Provide the [x, y] coordinate of the cell's center where the given text is located.  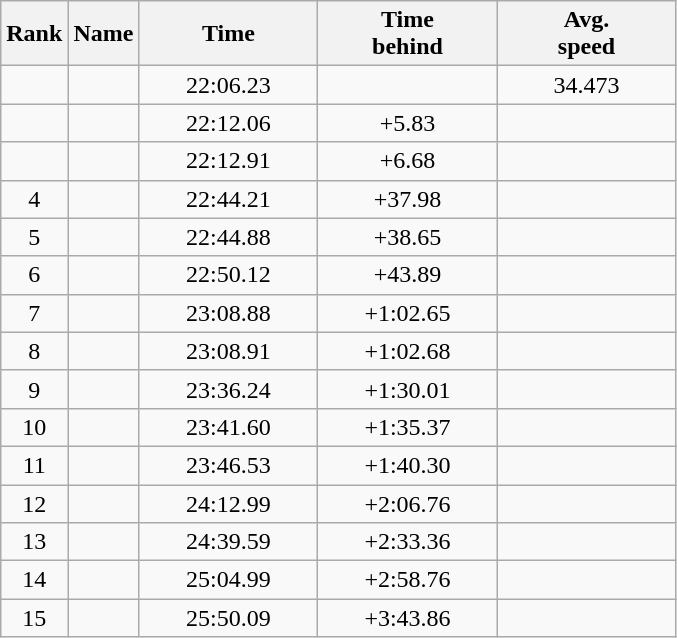
+1:35.37 [408, 427]
+2:06.76 [408, 503]
22:06.23 [228, 85]
15 [34, 618]
+43.89 [408, 275]
Avg.speed [586, 34]
24:12.99 [228, 503]
Name [104, 34]
Rank [34, 34]
+2:58.76 [408, 580]
+1:40.30 [408, 465]
25:04.99 [228, 580]
24:39.59 [228, 542]
+1:30.01 [408, 389]
6 [34, 275]
10 [34, 427]
22:44.21 [228, 199]
13 [34, 542]
22:12.06 [228, 123]
14 [34, 580]
+5.83 [408, 123]
+1:02.68 [408, 351]
+3:43.86 [408, 618]
23:41.60 [228, 427]
Timebehind [408, 34]
25:50.09 [228, 618]
9 [34, 389]
23:46.53 [228, 465]
22:44.88 [228, 237]
4 [34, 199]
+2:33.36 [408, 542]
8 [34, 351]
34.473 [586, 85]
23:08.88 [228, 313]
+37.98 [408, 199]
12 [34, 503]
23:08.91 [228, 351]
Time [228, 34]
22:50.12 [228, 275]
23:36.24 [228, 389]
11 [34, 465]
+1:02.65 [408, 313]
22:12.91 [228, 161]
+38.65 [408, 237]
+6.68 [408, 161]
7 [34, 313]
5 [34, 237]
